Output the [X, Y] coordinate of the center of the cell containing the given text.  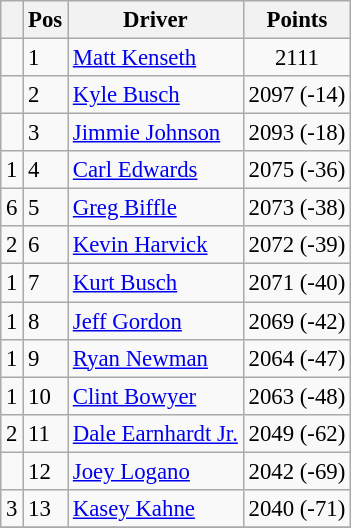
Dale Earnhardt Jr. [156, 433]
12 [46, 471]
Kasey Kahne [156, 509]
Ryan Newman [156, 358]
9 [46, 358]
Jeff Gordon [156, 321]
Points [296, 20]
2075 (-36) [296, 170]
2073 (-38) [296, 208]
Pos [46, 20]
2097 (-14) [296, 95]
2072 (-39) [296, 245]
Joey Logano [156, 471]
2111 [296, 58]
Driver [156, 20]
2049 (-62) [296, 433]
Kevin Harvick [156, 245]
2069 (-42) [296, 321]
Matt Kenseth [156, 58]
5 [46, 208]
Carl Edwards [156, 170]
2063 (-48) [296, 396]
Jimmie Johnson [156, 133]
2071 (-40) [296, 283]
Kurt Busch [156, 283]
Greg Biffle [156, 208]
10 [46, 396]
2093 (-18) [296, 133]
7 [46, 283]
13 [46, 509]
2064 (-47) [296, 358]
Kyle Busch [156, 95]
4 [46, 170]
2042 (-69) [296, 471]
11 [46, 433]
8 [46, 321]
2040 (-71) [296, 509]
Clint Bowyer [156, 396]
